Output the (x, y) coordinate of the center of the cell containing the given text.  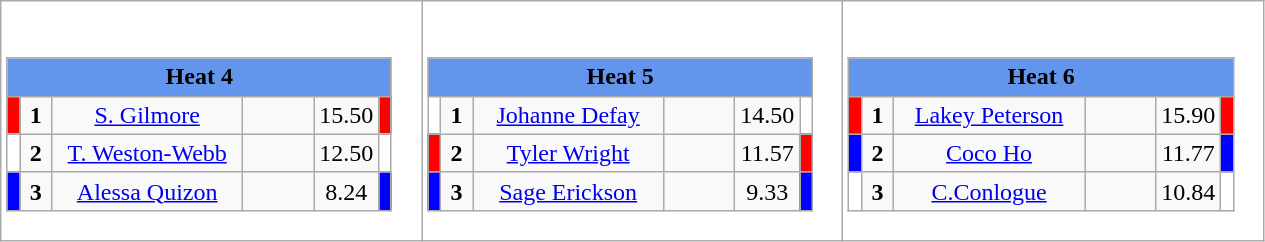
Heat 5 (620, 77)
Heat 5 1 Johanne Defay 14.50 2 Tyler Wright 11.57 3 Sage Erickson 9.33 (632, 121)
Tyler Wright (568, 153)
Heat 6 (1041, 77)
Lakey Peterson (990, 115)
11.77 (1188, 153)
Heat 4 (199, 77)
Heat 4 1 S. Gilmore 15.50 2 T. Weston-Webb 12.50 3 Alessa Quizon 8.24 (212, 121)
Johanne Defay (568, 115)
14.50 (768, 115)
15.50 (346, 115)
8.24 (346, 191)
C.Conlogue (990, 191)
12.50 (346, 153)
9.33 (768, 191)
S. Gilmore (148, 115)
Sage Erickson (568, 191)
11.57 (768, 153)
15.90 (1188, 115)
10.84 (1188, 191)
Coco Ho (990, 153)
Alessa Quizon (148, 191)
T. Weston-Webb (148, 153)
Heat 6 1 Lakey Peterson 15.90 2 Coco Ho 11.77 3 C.Conlogue 10.84 (1054, 121)
